For the text-containing cell, return its midpoint in [x, y] coordinate format. 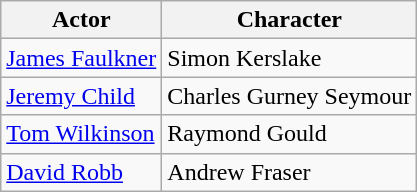
Character [290, 20]
Actor [82, 20]
Tom Wilkinson [82, 134]
Jeremy Child [82, 96]
James Faulkner [82, 58]
Raymond Gould [290, 134]
David Robb [82, 172]
Simon Kerslake [290, 58]
Andrew Fraser [290, 172]
Charles Gurney Seymour [290, 96]
